For the text-containing cell, return its midpoint in (X, Y) coordinate format. 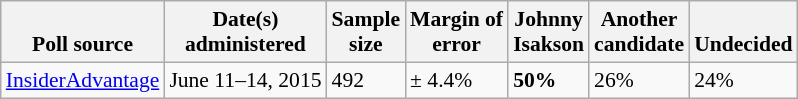
JohnnyIsakson (548, 32)
± 4.4% (456, 80)
492 (366, 80)
InsiderAdvantage (83, 80)
50% (548, 80)
June 11–14, 2015 (245, 80)
Margin oferror (456, 32)
Date(s)administered (245, 32)
24% (743, 80)
Anothercandidate (639, 32)
Poll source (83, 32)
Samplesize (366, 32)
Undecided (743, 32)
26% (639, 80)
